Extract the (x, y) coordinate from the center of the cell holding the provided text.  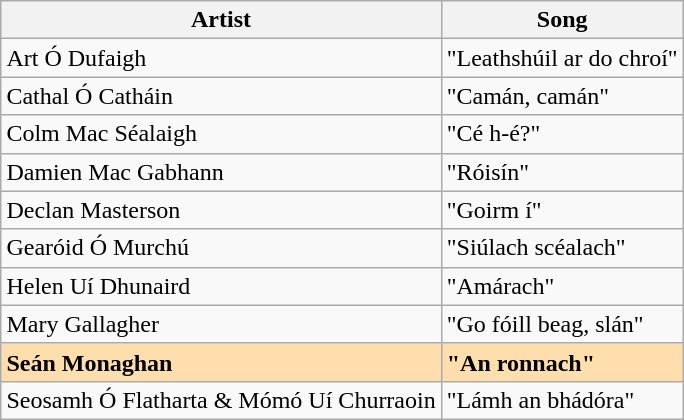
"An ronnach" (562, 362)
Art Ó Dufaigh (221, 58)
"Go fóill beag, slán" (562, 324)
Artist (221, 20)
Seosamh Ó Flatharta & Mómó Uí Churraoin (221, 400)
"Leathshúil ar do chroí" (562, 58)
Song (562, 20)
Damien Mac Gabhann (221, 172)
"Amárach" (562, 286)
"Róisín" (562, 172)
Gearóid Ó Murchú (221, 248)
"Camán, camán" (562, 96)
Seán Monaghan (221, 362)
Colm Mac Séalaigh (221, 134)
"Goirm í" (562, 210)
Helen Uí Dhunaird (221, 286)
Cathal Ó Catháin (221, 96)
Declan Masterson (221, 210)
"Cé h-é?" (562, 134)
"Lámh an bhádóra" (562, 400)
"Siúlach scéalach" (562, 248)
Mary Gallagher (221, 324)
